Find where the given text appears and provide that cell's center as [X, Y] coordinate. 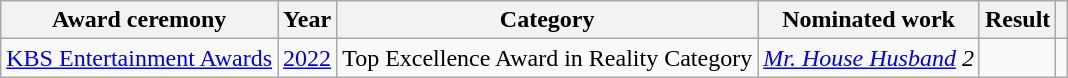
KBS Entertainment Awards [140, 58]
Category [548, 20]
Result [1017, 20]
2022 [308, 58]
Year [308, 20]
Top Excellence Award in Reality Category [548, 58]
Nominated work [869, 20]
Award ceremony [140, 20]
Mr. House Husband 2 [869, 58]
